Scan for the cell matching the given text and deliver its (X, Y) coordinate at center. 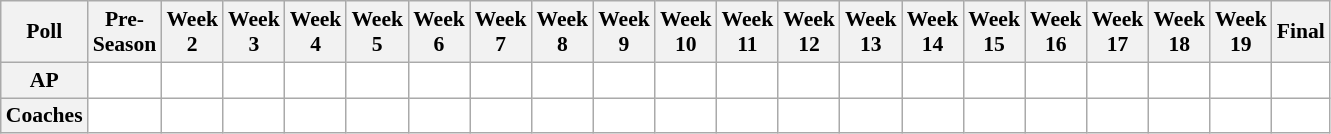
Week8 (562, 32)
Week3 (254, 32)
Week19 (1241, 32)
Week17 (1118, 32)
Week18 (1179, 32)
Week16 (1056, 32)
Poll (44, 32)
Week15 (994, 32)
AP (44, 80)
Week4 (316, 32)
Week10 (686, 32)
Week7 (501, 32)
Week6 (439, 32)
Pre-Season (125, 32)
Week13 (871, 32)
Coaches (44, 116)
Week5 (377, 32)
Final (1301, 32)
Week11 (748, 32)
Week2 (192, 32)
Week14 (933, 32)
Week12 (809, 32)
Week9 (624, 32)
